Scan for the cell matching the given text and deliver its [X, Y] coordinate at center. 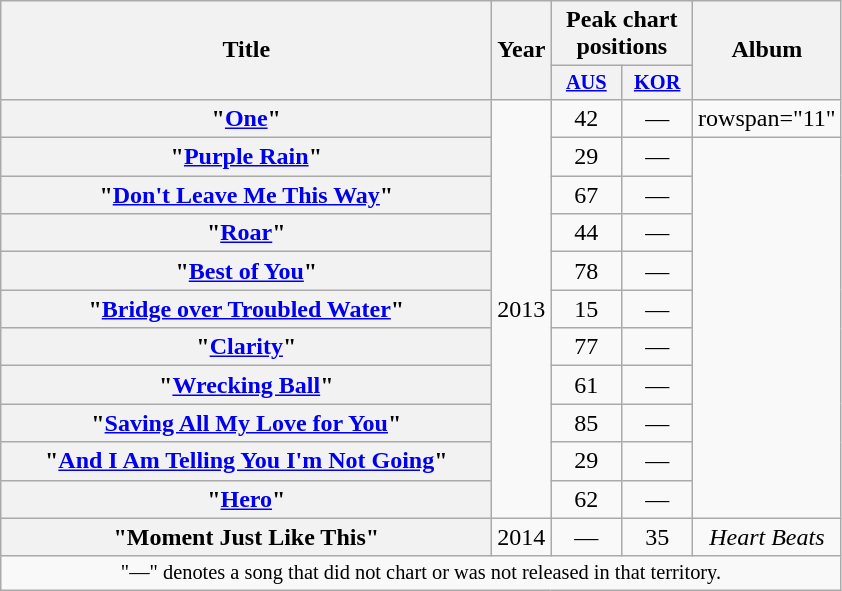
"Wrecking Ball" [246, 385]
rowspan="11" [768, 118]
78 [586, 271]
2014 [522, 537]
"Bridge over Troubled Water" [246, 309]
KOR [658, 83]
Year [522, 50]
"And I Am Telling You I'm Not Going" [246, 461]
"—" denotes a song that did not chart or was not released in that territory. [421, 573]
Peak chart positions [622, 34]
62 [586, 499]
"Moment Just Like This" [246, 537]
Album [768, 50]
"Saving All My Love for You" [246, 423]
"Don't Leave Me This Way" [246, 195]
42 [586, 118]
"Purple Rain" [246, 157]
61 [586, 385]
AUS [586, 83]
15 [586, 309]
"Clarity" [246, 347]
67 [586, 195]
77 [586, 347]
"One" [246, 118]
85 [586, 423]
44 [586, 233]
"Roar" [246, 233]
Heart Beats [768, 537]
"Best of You" [246, 271]
Title [246, 50]
35 [658, 537]
2013 [522, 308]
"Hero" [246, 499]
